Provide the (x, y) coordinate of the cell's center where the given text is located.  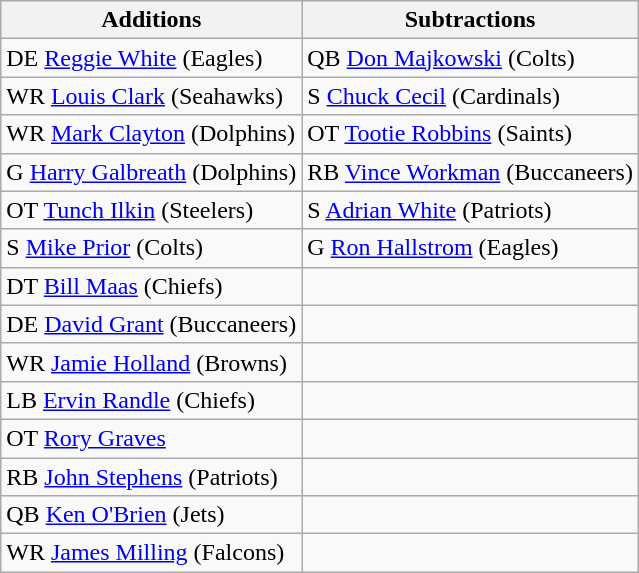
WR James Milling (Falcons) (152, 553)
WR Mark Clayton (Dolphins) (152, 134)
OT Rory Graves (152, 438)
DE Reggie White (Eagles) (152, 58)
DE David Grant (Buccaneers) (152, 324)
WR Louis Clark (Seahawks) (152, 96)
LB Ervin Randle (Chiefs) (152, 400)
Subtractions (470, 20)
S Chuck Cecil (Cardinals) (470, 96)
DT Bill Maas (Chiefs) (152, 286)
RB John Stephens (Patriots) (152, 477)
Additions (152, 20)
S Mike Prior (Colts) (152, 248)
WR Jamie Holland (Browns) (152, 362)
G Ron Hallstrom (Eagles) (470, 248)
RB Vince Workman (Buccaneers) (470, 172)
OT Tootie Robbins (Saints) (470, 134)
S Adrian White (Patriots) (470, 210)
OT Tunch Ilkin (Steelers) (152, 210)
QB Don Majkowski (Colts) (470, 58)
QB Ken O'Brien (Jets) (152, 515)
G Harry Galbreath (Dolphins) (152, 172)
